Extract the (X, Y) coordinate from the center of the cell holding the provided text.  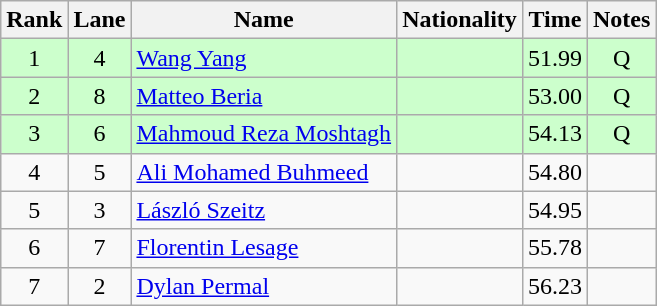
Mahmoud Reza Moshtagh (264, 134)
Florentin Lesage (264, 248)
1 (34, 58)
51.99 (554, 58)
55.78 (554, 248)
Nationality (460, 20)
54.95 (554, 210)
8 (100, 96)
Rank (34, 20)
53.00 (554, 96)
54.13 (554, 134)
Matteo Beria (264, 96)
Lane (100, 20)
Dylan Permal (264, 286)
56.23 (554, 286)
Notes (621, 20)
Ali Mohamed Buhmeed (264, 172)
Wang Yang (264, 58)
54.80 (554, 172)
Name (264, 20)
László Szeitz (264, 210)
Time (554, 20)
